Capture the cell that displays the provided text and extract its (X, Y) central coordinate. 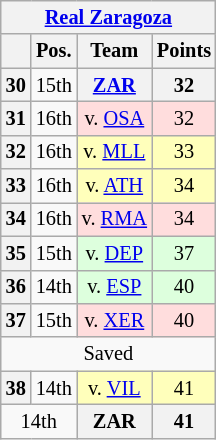
Saved (108, 354)
Pos. (54, 51)
v. ATH (114, 186)
v. MLL (114, 152)
Real Zaragoza (108, 17)
v. DEP (114, 253)
v. OSA (114, 118)
v. ESP (114, 287)
Points (184, 51)
v. XER (114, 320)
31 (16, 118)
36 (16, 287)
v. RMA (114, 219)
38 (16, 388)
Team (114, 51)
35 (16, 253)
v. VIL (114, 388)
30 (16, 85)
